Provide the (X, Y) coordinate of the cell's center where the given text is located.  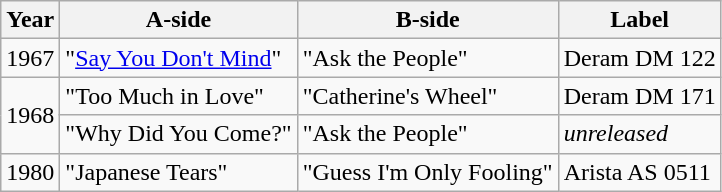
"Japanese Tears" (178, 172)
1980 (30, 172)
Year (30, 20)
B-side (428, 20)
Arista AS 0511 (640, 172)
Label (640, 20)
"Too Much in Love" (178, 96)
1967 (30, 58)
unreleased (640, 134)
"Guess I'm Only Fooling" (428, 172)
"Why Did You Come?" (178, 134)
A-side (178, 20)
Deram DM 171 (640, 96)
"Say You Don't Mind" (178, 58)
1968 (30, 115)
"Catherine's Wheel" (428, 96)
Deram DM 122 (640, 58)
